For the text-containing cell, return its midpoint in (X, Y) coordinate format. 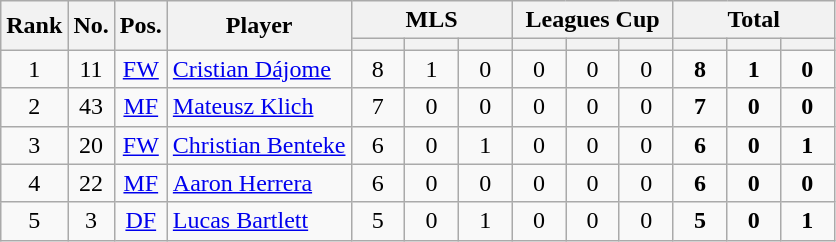
43 (91, 107)
Rank (34, 26)
MLS (432, 20)
Christian Benteke (259, 145)
4 (34, 183)
Lucas Bartlett (259, 221)
Pos. (140, 26)
Aaron Herrera (259, 183)
Total (754, 20)
No. (91, 26)
Player (259, 26)
DF (140, 221)
20 (91, 145)
Leagues Cup (592, 20)
11 (91, 69)
22 (91, 183)
Mateusz Klich (259, 107)
2 (34, 107)
Cristian Dájome (259, 69)
